Scan for the cell matching the given text and deliver its (X, Y) coordinate at center. 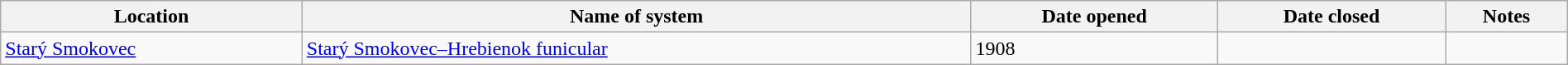
Date closed (1331, 17)
Date opened (1094, 17)
Name of system (637, 17)
Starý Smokovec–Hrebienok funicular (637, 48)
Starý Smokovec (152, 48)
Notes (1507, 17)
Location (152, 17)
1908 (1094, 48)
